Return [X, Y] of the center of cell containing provided text 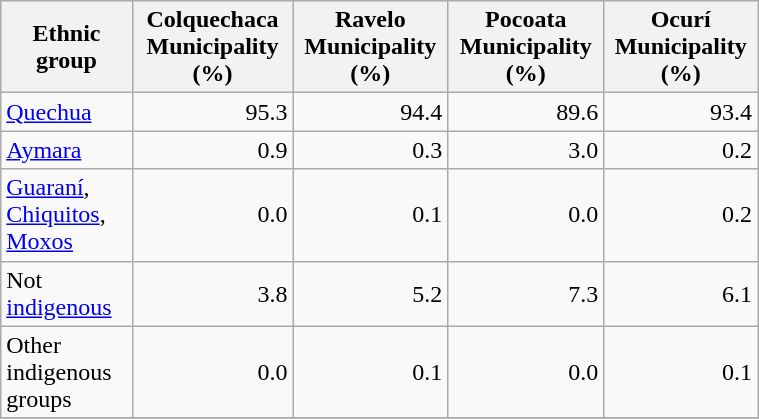
3.0 [526, 150]
7.3 [526, 294]
Ethnic group [66, 47]
95.3 [212, 112]
Guaraní, Chiquitos, Moxos [66, 215]
Aymara [66, 150]
Ravelo Municipality (%) [370, 47]
0.3 [370, 150]
6.1 [681, 294]
Quechua [66, 112]
89.6 [526, 112]
3.8 [212, 294]
5.2 [370, 294]
Colquechaca Municipality (%) [212, 47]
Not indigenous [66, 294]
Pocoata Municipality (%) [526, 47]
Other indigenous groups [66, 372]
93.4 [681, 112]
0.9 [212, 150]
94.4 [370, 112]
Ocurí Municipality (%) [681, 47]
